Extract the (X, Y) coordinate from the center of the cell holding the provided text.  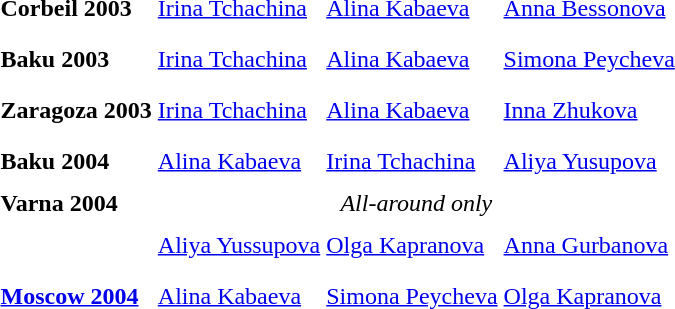
Aliya Yussupova (238, 245)
Olga Kapranova (412, 245)
